Provide the (x, y) coordinate of the cell's center where the given text is located.  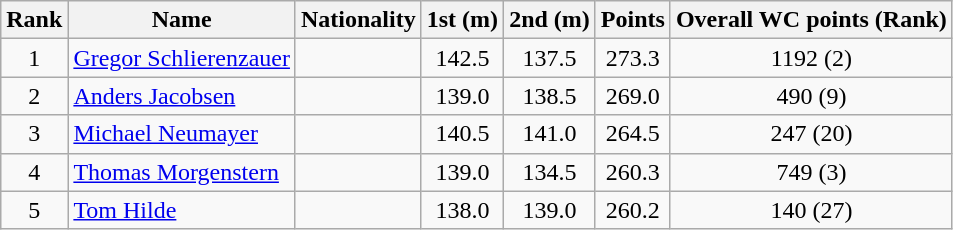
260.3 (632, 172)
141.0 (550, 134)
138.5 (550, 96)
2nd (m) (550, 20)
3 (34, 134)
273.3 (632, 58)
247 (20) (811, 134)
140 (27) (811, 210)
Gregor Schlierenzauer (182, 58)
137.5 (550, 58)
134.5 (550, 172)
140.5 (462, 134)
Name (182, 20)
Nationality (358, 20)
749 (3) (811, 172)
5 (34, 210)
1192 (2) (811, 58)
142.5 (462, 58)
Anders Jacobsen (182, 96)
Points (632, 20)
2 (34, 96)
264.5 (632, 134)
1 (34, 58)
490 (9) (811, 96)
138.0 (462, 210)
4 (34, 172)
Thomas Morgenstern (182, 172)
1st (m) (462, 20)
260.2 (632, 210)
Overall WC points (Rank) (811, 20)
Michael Neumayer (182, 134)
Rank (34, 20)
Tom Hilde (182, 210)
269.0 (632, 96)
